Find where the given text appears and provide that cell's center as (x, y) coordinate. 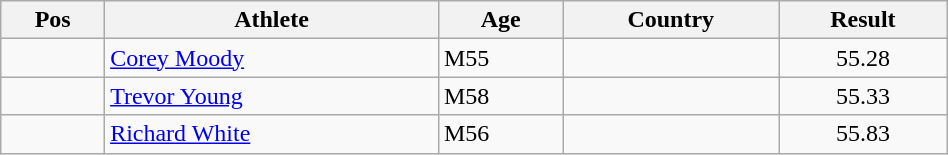
Corey Moody (272, 58)
M58 (500, 96)
Country (671, 20)
Trevor Young (272, 96)
Result (864, 20)
Richard White (272, 134)
Age (500, 20)
M56 (500, 134)
55.83 (864, 134)
55.33 (864, 96)
Pos (53, 20)
M55 (500, 58)
Athlete (272, 20)
55.28 (864, 58)
